Extract the [x, y] coordinate from the center of the cell holding the provided text.  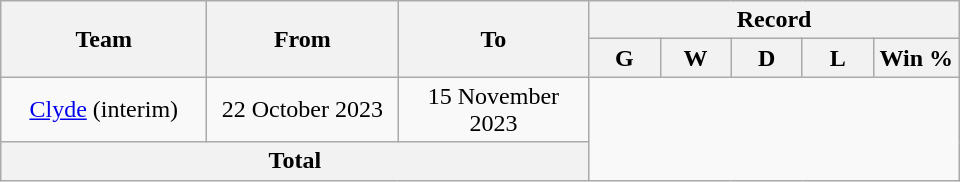
L [838, 58]
Total [295, 161]
Clyde (interim) [104, 110]
D [766, 58]
15 November 2023 [494, 110]
To [494, 39]
22 October 2023 [302, 110]
Win % [916, 58]
Team [104, 39]
W [696, 58]
From [302, 39]
Record [774, 20]
G [624, 58]
